Scan for the cell matching the given text and deliver its [x, y] coordinate at center. 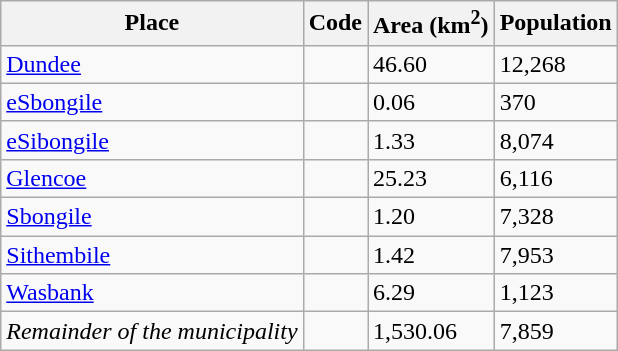
7,953 [556, 255]
0.06 [432, 102]
Dundee [152, 64]
eSbongile [152, 102]
1.20 [432, 217]
12,268 [556, 64]
46.60 [432, 64]
Remainder of the municipality [152, 331]
7,859 [556, 331]
Sbongile [152, 217]
Code [335, 24]
Glencoe [152, 178]
25.23 [432, 178]
6.29 [432, 293]
6,116 [556, 178]
Wasbank [152, 293]
Population [556, 24]
1.33 [432, 140]
8,074 [556, 140]
1,123 [556, 293]
370 [556, 102]
1,530.06 [432, 331]
Area (km2) [432, 24]
7,328 [556, 217]
eSibongile [152, 140]
1.42 [432, 255]
Place [152, 24]
Sithembile [152, 255]
